Determine the [x, y] coordinate at the center of the cell enclosing the given text.  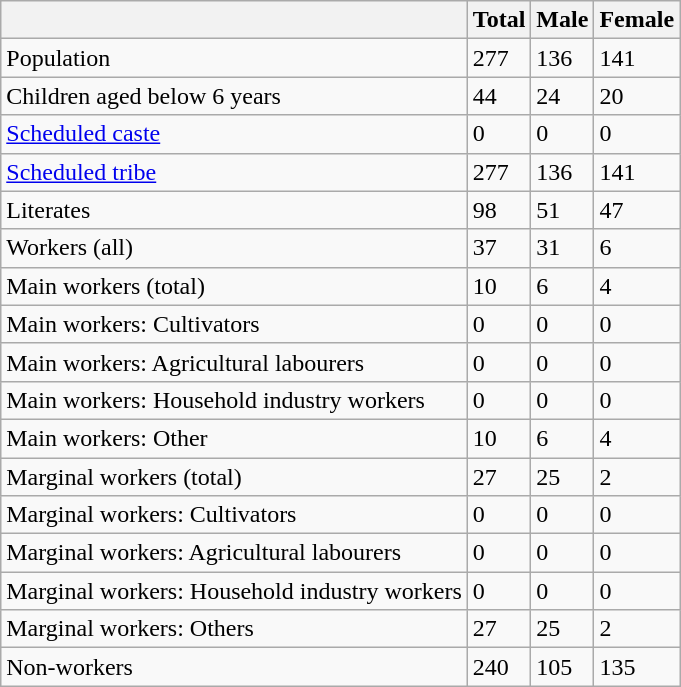
Non-workers [234, 667]
Literates [234, 210]
Main workers: Other [234, 438]
Total [499, 20]
Female [637, 20]
51 [562, 210]
Workers (all) [234, 248]
Main workers: Cultivators [234, 324]
Population [234, 58]
Main workers (total) [234, 286]
Children aged below 6 years [234, 96]
Scheduled tribe [234, 172]
240 [499, 667]
20 [637, 96]
44 [499, 96]
Main workers: Agricultural labourers [234, 362]
Marginal workers: Agricultural labourers [234, 553]
Marginal workers: Household industry workers [234, 591]
Marginal workers: Others [234, 629]
Scheduled caste [234, 134]
105 [562, 667]
98 [499, 210]
135 [637, 667]
31 [562, 248]
24 [562, 96]
Main workers: Household industry workers [234, 400]
Marginal workers (total) [234, 477]
47 [637, 210]
37 [499, 248]
Marginal workers: Cultivators [234, 515]
Male [562, 20]
